Scan for the cell matching the given text and deliver its (x, y) coordinate at center. 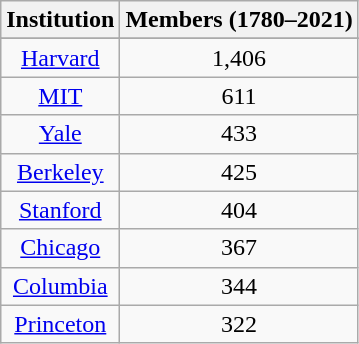
433 (239, 134)
Berkeley (60, 172)
611 (239, 96)
404 (239, 210)
367 (239, 248)
Princeton (60, 324)
MIT (60, 96)
Stanford (60, 210)
Yale (60, 134)
322 (239, 324)
Columbia (60, 286)
Chicago (60, 248)
Harvard (60, 58)
1,406 (239, 58)
Institution (60, 20)
425 (239, 172)
344 (239, 286)
Members (1780–2021) (239, 20)
